Pinpoint the cell where the given text exists, returning its [x, y] midpoint coordinate. 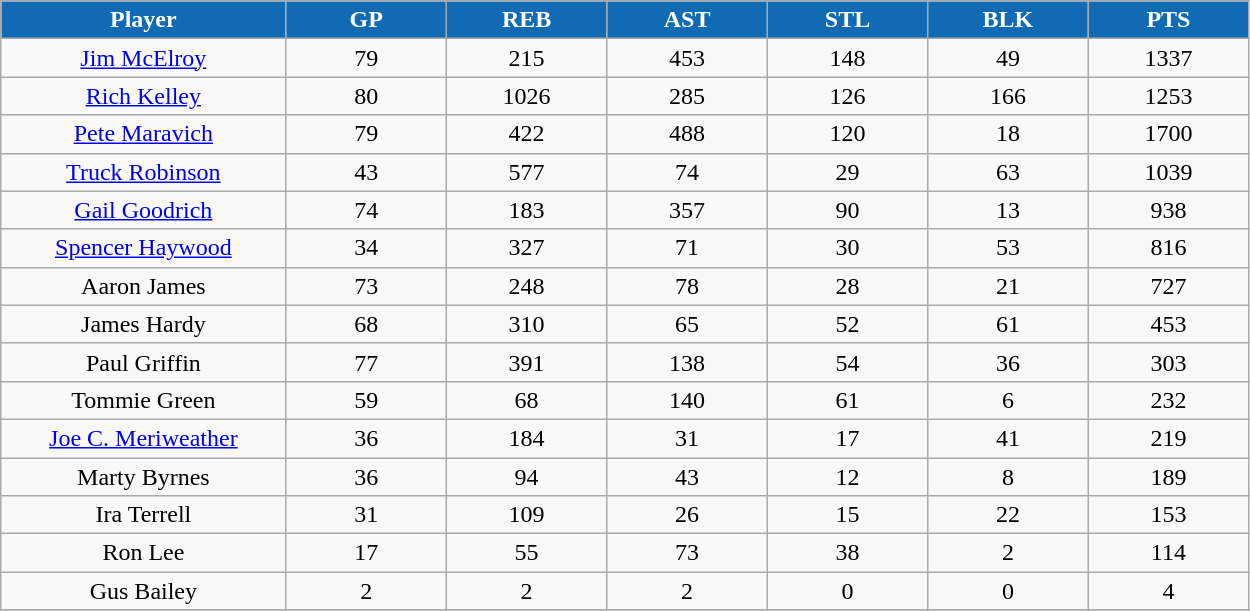
Marty Byrnes [144, 477]
1337 [1168, 58]
78 [687, 286]
71 [687, 248]
GP [366, 20]
816 [1168, 248]
52 [847, 324]
Ron Lee [144, 553]
126 [847, 96]
AST [687, 20]
BLK [1008, 20]
327 [526, 248]
248 [526, 286]
90 [847, 210]
114 [1168, 553]
34 [366, 248]
140 [687, 400]
310 [526, 324]
727 [1168, 286]
65 [687, 324]
285 [687, 96]
166 [1008, 96]
1039 [1168, 172]
6 [1008, 400]
488 [687, 134]
183 [526, 210]
938 [1168, 210]
Gus Bailey [144, 591]
Pete Maravich [144, 134]
80 [366, 96]
303 [1168, 362]
James Hardy [144, 324]
189 [1168, 477]
53 [1008, 248]
Jim McElroy [144, 58]
148 [847, 58]
15 [847, 515]
138 [687, 362]
REB [526, 20]
21 [1008, 286]
391 [526, 362]
184 [526, 438]
219 [1168, 438]
120 [847, 134]
Aaron James [144, 286]
30 [847, 248]
49 [1008, 58]
26 [687, 515]
Joe C. Meriweather [144, 438]
Gail Goodrich [144, 210]
28 [847, 286]
94 [526, 477]
77 [366, 362]
18 [1008, 134]
8 [1008, 477]
PTS [1168, 20]
12 [847, 477]
41 [1008, 438]
577 [526, 172]
Paul Griffin [144, 362]
357 [687, 210]
215 [526, 58]
Ira Terrell [144, 515]
153 [1168, 515]
Rich Kelley [144, 96]
59 [366, 400]
1700 [1168, 134]
232 [1168, 400]
1026 [526, 96]
Player [144, 20]
Truck Robinson [144, 172]
STL [847, 20]
29 [847, 172]
38 [847, 553]
63 [1008, 172]
Spencer Haywood [144, 248]
Tommie Green [144, 400]
54 [847, 362]
13 [1008, 210]
4 [1168, 591]
55 [526, 553]
22 [1008, 515]
422 [526, 134]
109 [526, 515]
1253 [1168, 96]
